Locate the cell with the specified text and output its [x, y] center coordinate. 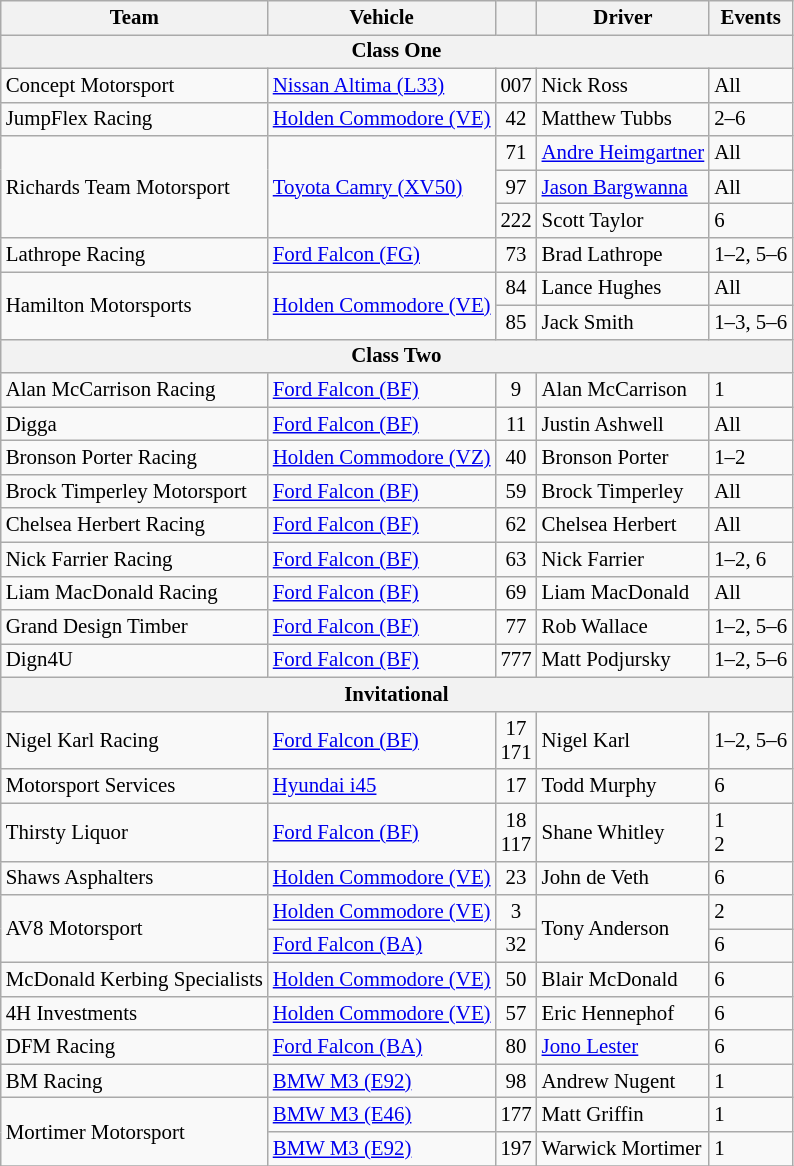
3 [516, 912]
9 [516, 390]
Team [134, 18]
Class One [396, 51]
John de Veth [624, 878]
JumpFlex Racing [134, 119]
69 [516, 593]
Rob Wallace [624, 627]
1–2 [750, 458]
Grand Design Timber [134, 627]
80 [516, 1047]
Lance Hughes [624, 288]
Bronson Porter [624, 458]
Blair McDonald [624, 979]
Matt Griffin [624, 1115]
71 [516, 153]
1–2, 6 [750, 559]
17171 [516, 740]
85 [516, 322]
2–6 [750, 119]
Mortimer Motorsport [134, 1132]
Chelsea Herbert [624, 525]
BM Racing [134, 1081]
Brock Timperley Motorsport [134, 491]
Eric Hennephof [624, 1013]
Justin Ashwell [624, 424]
Brock Timperley [624, 491]
Liam MacDonald [624, 593]
42 [516, 119]
McDonald Kerbing Specialists [134, 979]
40 [516, 458]
97 [516, 187]
Vehicle [382, 18]
Liam MacDonald Racing [134, 593]
77 [516, 627]
Nick Farrier [624, 559]
11 [516, 424]
Driver [624, 18]
Bronson Porter Racing [134, 458]
Warwick Mortimer [624, 1149]
Jono Lester [624, 1047]
Hyundai i45 [382, 786]
Matthew Tubbs [624, 119]
Chelsea Herbert Racing [134, 525]
222 [516, 221]
Hamilton Motorsports [134, 305]
197 [516, 1149]
4H Investments [134, 1013]
Todd Murphy [624, 786]
Jason Bargwanna [624, 187]
Concept Motorsport [134, 85]
23 [516, 878]
BMW M3 (E46) [382, 1115]
62 [516, 525]
Toyota Camry (XV50) [382, 187]
2 [750, 912]
Tony Anderson [624, 929]
Nick Ross [624, 85]
Andre Heimgartner [624, 153]
12 [750, 832]
Thirsty Liquor [134, 832]
18117 [516, 832]
777 [516, 661]
Lathrope Racing [134, 255]
Nigel Karl [624, 740]
Digga [134, 424]
Invitational [396, 695]
AV8 Motorsport [134, 929]
Alan McCarrison [624, 390]
63 [516, 559]
Richards Team Motorsport [134, 187]
Dign4U [134, 661]
Holden Commodore (VZ) [382, 458]
Nigel Karl Racing [134, 740]
DFM Racing [134, 1047]
50 [516, 979]
Matt Podjursky [624, 661]
Ford Falcon (FG) [382, 255]
Shane Whitley [624, 832]
Class Two [396, 356]
Nick Farrier Racing [134, 559]
17 [516, 786]
73 [516, 255]
32 [516, 946]
Andrew Nugent [624, 1081]
Shaws Asphalters [134, 878]
1–3, 5–6 [750, 322]
57 [516, 1013]
59 [516, 491]
Events [750, 18]
177 [516, 1115]
Jack Smith [624, 322]
007 [516, 85]
Motorsport Services [134, 786]
Scott Taylor [624, 221]
98 [516, 1081]
84 [516, 288]
Brad Lathrope [624, 255]
Alan McCarrison Racing [134, 390]
Nissan Altima (L33) [382, 85]
